Extract the [x, y] coordinate from the center of the cell holding the provided text.  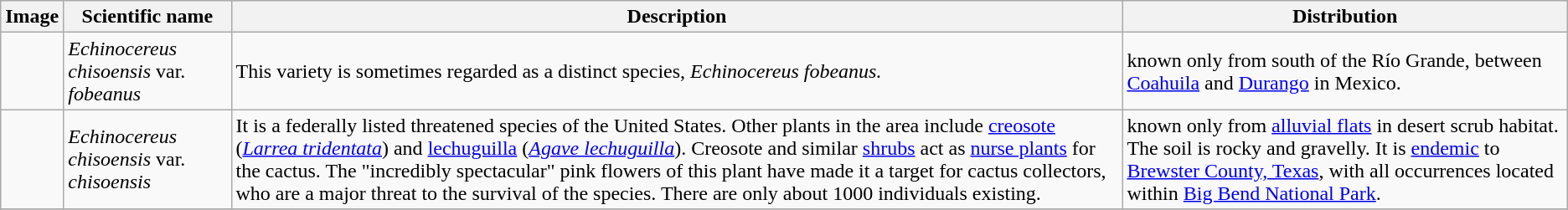
Description [677, 17]
Echinocereus chisoensis var. fobeanus [147, 71]
Image [32, 17]
Scientific name [147, 17]
Distribution [1345, 17]
Echinocereus chisoensis var. chisoensis [147, 159]
This variety is sometimes regarded as a distinct species, Echinocereus fobeanus. [677, 71]
known only from south of the Río Grande, between Coahuila and Durango in Mexico. [1345, 71]
